Identify which cell holds the provided text, then report its (X, Y) central coordinate. 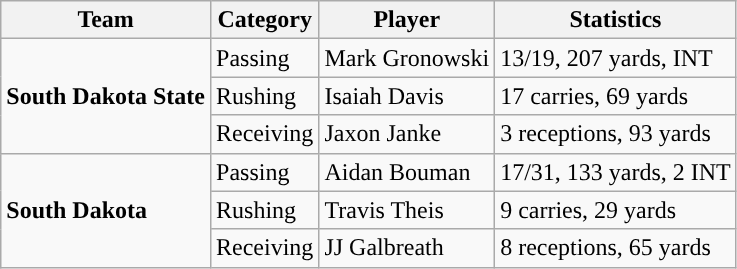
17 carries, 69 yards (616, 96)
9 carries, 29 yards (616, 210)
Jaxon Janke (407, 134)
3 receptions, 93 yards (616, 134)
Travis Theis (407, 210)
Team (106, 20)
South Dakota State (106, 96)
Isaiah Davis (407, 96)
Statistics (616, 20)
Aidan Bouman (407, 172)
Mark Gronowski (407, 58)
JJ Galbreath (407, 248)
South Dakota (106, 210)
Category (265, 20)
13/19, 207 yards, INT (616, 58)
Player (407, 20)
17/31, 133 yards, 2 INT (616, 172)
8 receptions, 65 yards (616, 248)
